Provide the [X, Y] coordinate of the cell's center where the given text is located.  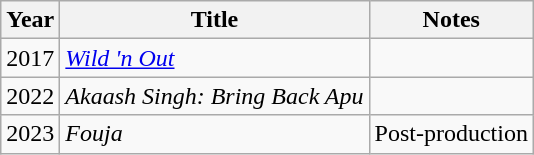
Post-production [451, 134]
Title [214, 20]
2017 [30, 58]
2023 [30, 134]
Fouja [214, 134]
2022 [30, 96]
Akaash Singh: Bring Back Apu [214, 96]
Notes [451, 20]
Wild 'n Out [214, 58]
Year [30, 20]
